Search for the cell housing the specified text and yield its (x, y) center coordinate. 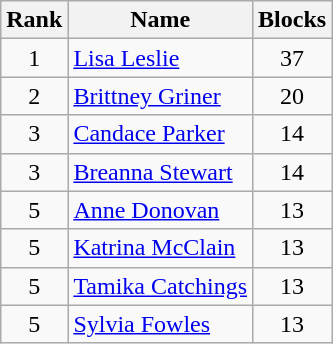
20 (292, 96)
Anne Donovan (160, 210)
Katrina McClain (160, 248)
Breanna Stewart (160, 172)
Name (160, 20)
Sylvia Fowles (160, 324)
37 (292, 58)
Blocks (292, 20)
Brittney Griner (160, 96)
Rank (34, 20)
2 (34, 96)
1 (34, 58)
Lisa Leslie (160, 58)
Tamika Catchings (160, 286)
Candace Parker (160, 134)
